Locate the cell with the specified text and output its [x, y] center coordinate. 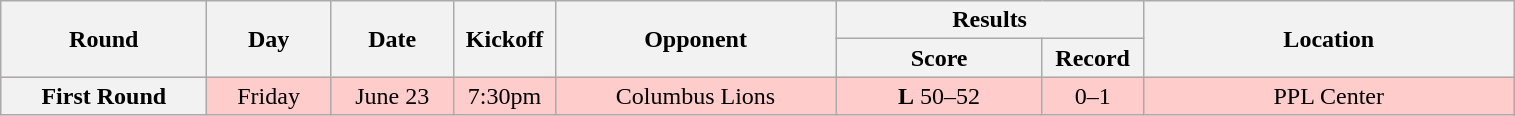
0–1 [1092, 96]
Columbus Lions [696, 96]
Location [1328, 39]
Friday [269, 96]
PPL Center [1328, 96]
7:30pm [504, 96]
Opponent [696, 39]
L 50–52 [939, 96]
Record [1092, 58]
Round [104, 39]
Kickoff [504, 39]
June 23 [392, 96]
Date [392, 39]
Score [939, 58]
First Round [104, 96]
Day [269, 39]
Results [990, 20]
